Provide the [X, Y] coordinate of the cell's center where the given text is located.  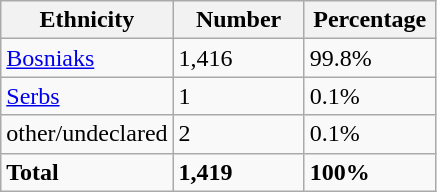
other/undeclared [87, 134]
Bosniaks [87, 58]
Serbs [87, 96]
2 [238, 134]
Ethnicity [87, 20]
1,416 [238, 58]
Total [87, 172]
1 [238, 96]
100% [370, 172]
1,419 [238, 172]
Percentage [370, 20]
Number [238, 20]
99.8% [370, 58]
